Pinpoint the cell where the given text exists, returning its [x, y] midpoint coordinate. 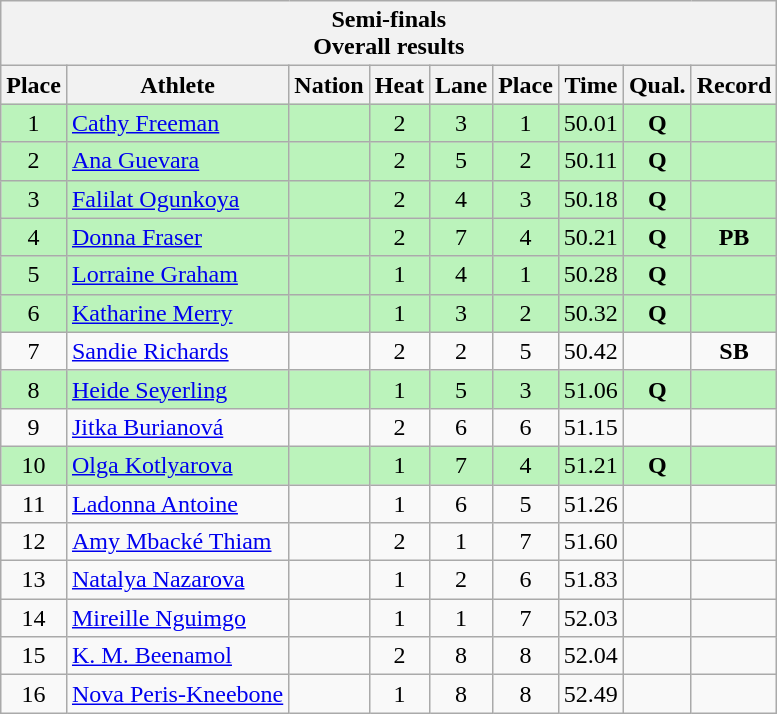
Sandie Richards [177, 351]
15 [34, 656]
10 [34, 465]
Donna Fraser [177, 237]
50.32 [590, 313]
51.60 [590, 542]
Mireille Nguimgo [177, 618]
50.28 [590, 275]
Ana Guevara [177, 161]
12 [34, 542]
Heide Seyerling [177, 389]
Qual. [657, 85]
Heat [399, 85]
K. M. Beenamol [177, 656]
51.06 [590, 389]
13 [34, 580]
Jitka Burianová [177, 427]
11 [34, 503]
Nation [329, 85]
50.01 [590, 123]
Amy Mbacké Thiam [177, 542]
Cathy Freeman [177, 123]
Olga Kotlyarova [177, 465]
50.18 [590, 199]
52.03 [590, 618]
Katharine Merry [177, 313]
PB [734, 237]
51.15 [590, 427]
51.26 [590, 503]
Time [590, 85]
50.42 [590, 351]
Athlete [177, 85]
Semi-finals Overall results [389, 34]
16 [34, 694]
Lane [462, 85]
Lorraine Graham [177, 275]
Record [734, 85]
Natalya Nazarova [177, 580]
Nova Peris-Kneebone [177, 694]
Ladonna Antoine [177, 503]
Falilat Ogunkoya [177, 199]
9 [34, 427]
52.04 [590, 656]
51.83 [590, 580]
52.49 [590, 694]
50.21 [590, 237]
50.11 [590, 161]
14 [34, 618]
51.21 [590, 465]
SB [734, 351]
